Identify which cell holds the provided text, then report its [x, y] central coordinate. 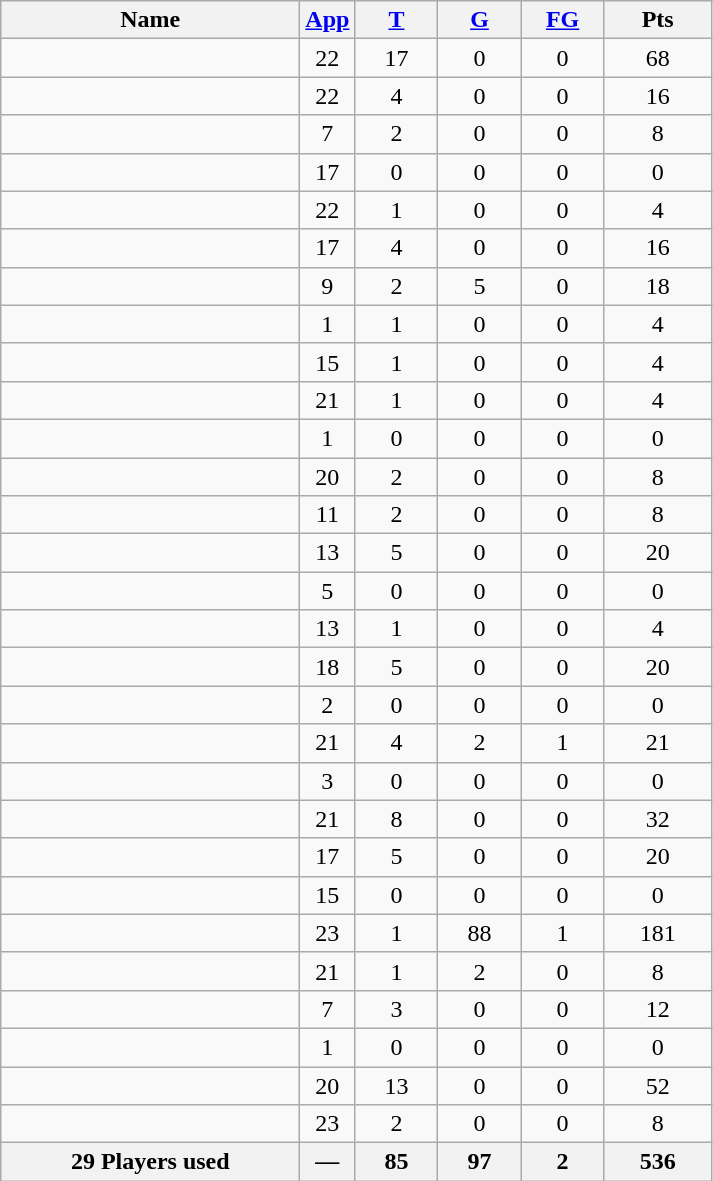
9 [328, 286]
FG [562, 20]
29 Players used [150, 1162]
Pts [658, 20]
App [328, 20]
T [396, 20]
181 [658, 933]
536 [658, 1162]
G [480, 20]
68 [658, 58]
— [328, 1162]
85 [396, 1162]
Name [150, 20]
52 [658, 1085]
12 [658, 1009]
97 [480, 1162]
11 [328, 515]
32 [658, 819]
88 [480, 933]
